Determine the (x, y) coordinate at the center of the cell enclosing the given text.  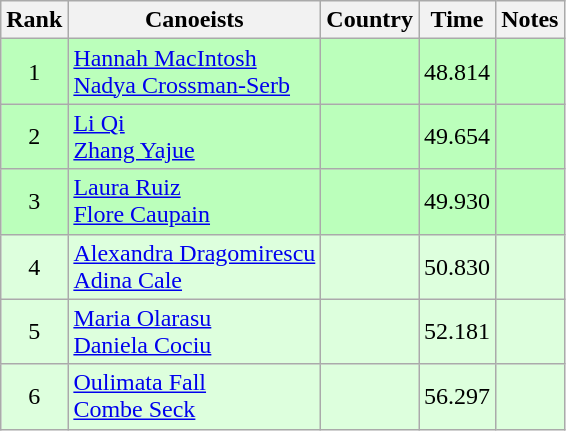
Country (370, 20)
3 (34, 202)
5 (34, 332)
Li QiZhang Yajue (194, 136)
52.181 (458, 332)
Alexandra DragomirescuAdina Cale (194, 266)
Laura RuizFlore Caupain (194, 202)
Oulimata FallCombe Seck (194, 396)
Rank (34, 20)
Notes (530, 20)
Hannah MacIntoshNadya Crossman-Serb (194, 72)
6 (34, 396)
56.297 (458, 396)
Time (458, 20)
1 (34, 72)
4 (34, 266)
2 (34, 136)
Maria OlarasuDaniela Cociu (194, 332)
48.814 (458, 72)
49.654 (458, 136)
49.930 (458, 202)
Canoeists (194, 20)
50.830 (458, 266)
